Return (X, Y) of the center of cell containing provided text 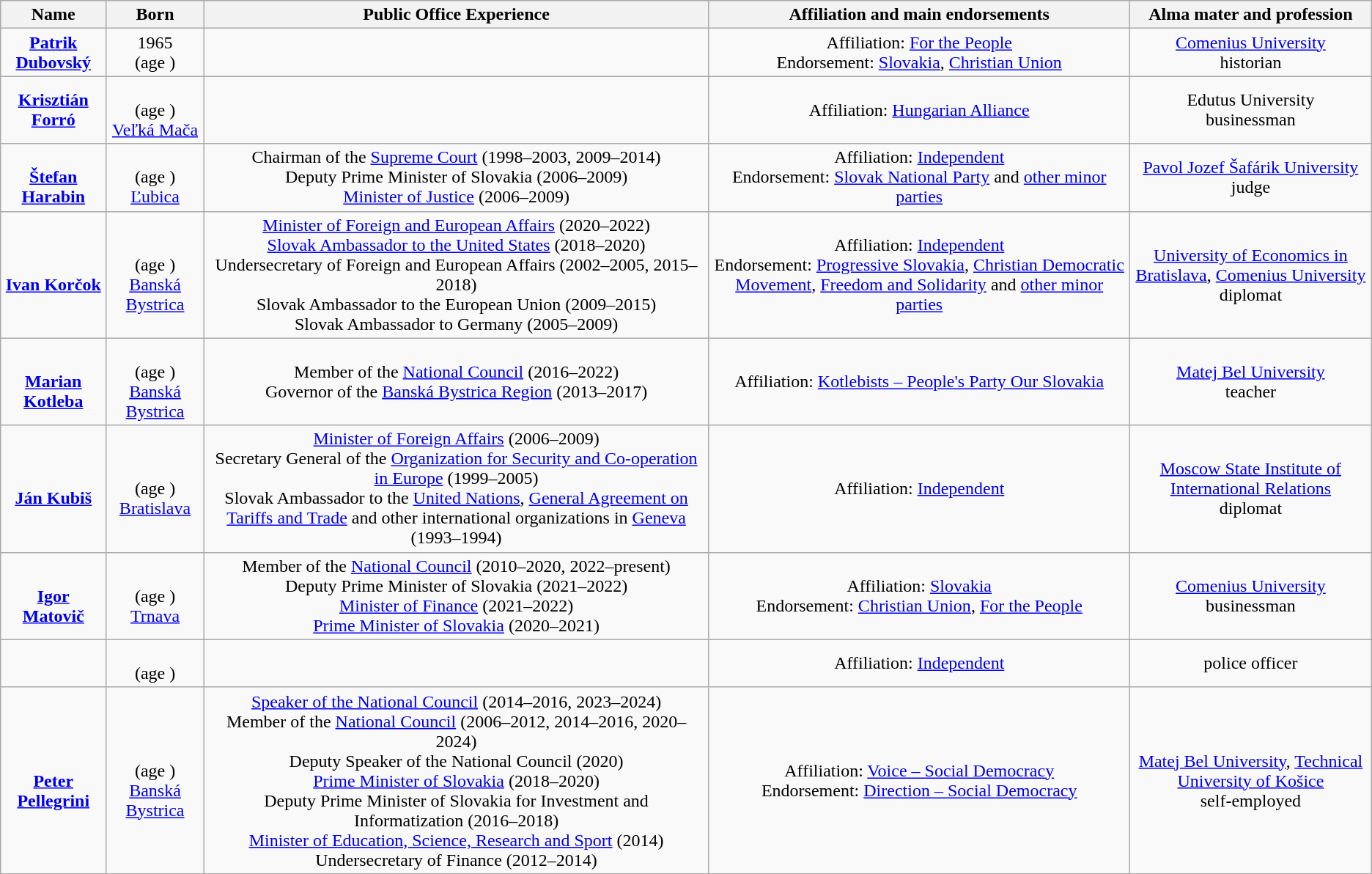
Name (54, 15)
(age )Ľubica (155, 177)
Affiliation: SlovakiaEndorsement: Christian Union, For the People (919, 595)
Comenius Universityhistorian (1251, 53)
Igor Matovič (54, 595)
Affiliation: Voice – Social DemocracyEndorsement: Direction – Social Democracy (919, 780)
Affiliation and main endorsements (919, 15)
Alma mater and profession (1251, 15)
Matej Bel Universityteacher (1251, 381)
(age )Veľká Mača (155, 110)
Affiliation: IndependentEndorsement: Slovak National Party and other minor parties (919, 177)
Štefan Harabin (54, 177)
Chairman of the Supreme Court (1998–2003, 2009–2014)Deputy Prime Minister of Slovakia (2006–2009)Minister of Justice (2006–2009) (456, 177)
1965(age ) (155, 53)
Born (155, 15)
Ivan Korčok (54, 274)
Comenius Universitybusinessman (1251, 595)
(age )Trnava (155, 595)
Edutus Universitybusinessman (1251, 110)
(age ) (155, 663)
Affiliation: Hungarian Alliance (919, 110)
Moscow State Institute of International Relationsdiplomat (1251, 488)
Affiliation: For the PeopleEndorsement: Slovakia, Christian Union (919, 53)
University of Economics in Bratislava, Comenius Universitydiplomat (1251, 274)
(age )Bratislava (155, 488)
Pavol Jozef Šafárik Universityjudge (1251, 177)
police officer (1251, 663)
Peter Pellegrini (54, 780)
Ján Kubiš (54, 488)
Krisztián Forró (54, 110)
Affiliation: Kotlebists – People's Party Our Slovakia (919, 381)
Matej Bel University, Technical University of Košice self-employed (1251, 780)
Member of the National Council (2016–2022)Governor of the Banská Bystrica Region (2013–2017) (456, 381)
Marian Kotleba (54, 381)
Patrik Dubovský (54, 53)
Affiliation: IndependentEndorsement: Progressive Slovakia, Christian Democratic Movement, Freedom and Solidarity and other minor parties (919, 274)
Public Office Experience (456, 15)
